Output the [x, y] coordinate of the center of the cell containing the given text.  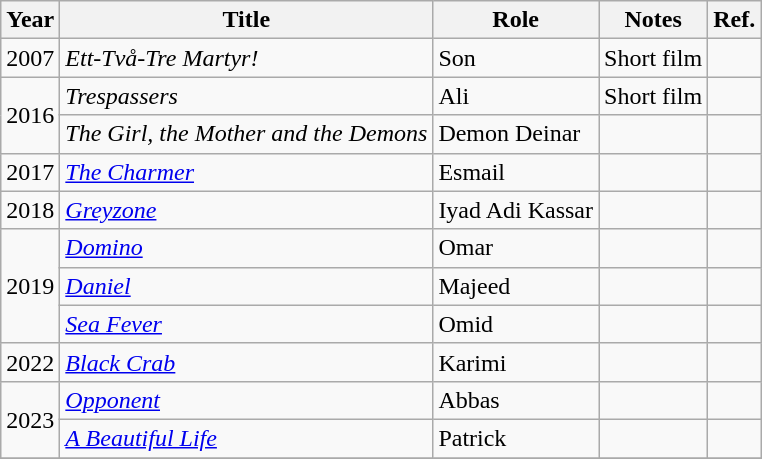
Role [516, 20]
Omid [516, 324]
Ref. [734, 20]
2019 [30, 286]
Son [516, 58]
Domino [246, 248]
Title [246, 20]
2017 [30, 172]
Majeed [516, 286]
Black Crab [246, 362]
2016 [30, 115]
Trespassers [246, 96]
Esmail [516, 172]
Greyzone [246, 210]
Ali [516, 96]
Daniel [246, 286]
Omar [516, 248]
2023 [30, 419]
Sea Fever [246, 324]
Abbas [516, 400]
Demon Deinar [516, 134]
A Beautiful Life [246, 438]
Opponent [246, 400]
Notes [654, 20]
Iyad Adi Kassar [516, 210]
2007 [30, 58]
Karimi [516, 362]
The Charmer [246, 172]
Year [30, 20]
The Girl, the Mother and the Demons [246, 134]
Patrick [516, 438]
2018 [30, 210]
2022 [30, 362]
Ett-Två-Tre Martyr! [246, 58]
